Determine the (x, y) coordinate at the center of the cell enclosing the given text.  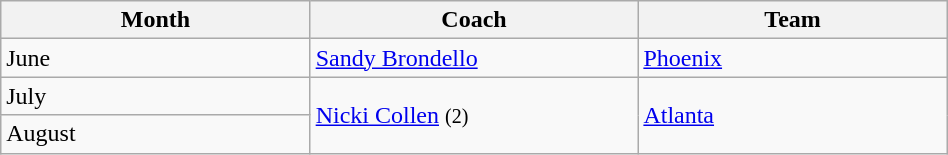
Team (792, 20)
Month (156, 20)
July (156, 96)
Coach (474, 20)
Nicki Collen (2) (474, 115)
Atlanta (792, 115)
Sandy Brondello (474, 58)
August (156, 134)
Phoenix (792, 58)
June (156, 58)
